Determine the [X, Y] coordinate at the center of the cell enclosing the given text.  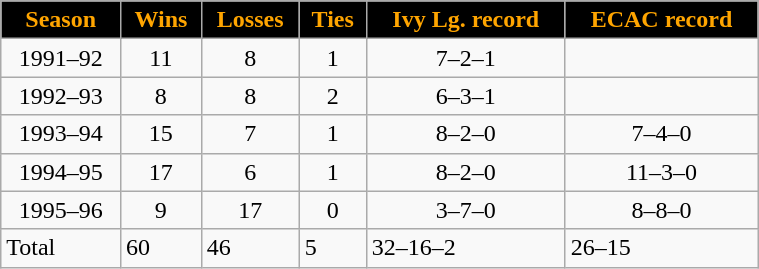
8–8–0 [661, 210]
1994–95 [61, 172]
Wins [162, 20]
1992–93 [61, 96]
Losses [250, 20]
Season [61, 20]
Ties [332, 20]
15 [162, 134]
9 [162, 210]
ECAC record [661, 20]
1993–94 [61, 134]
7 [250, 134]
60 [162, 248]
5 [332, 248]
7–4–0 [661, 134]
1991–92 [61, 58]
1995–96 [61, 210]
3–7–0 [466, 210]
26–15 [661, 248]
Total [61, 248]
46 [250, 248]
Ivy Lg. record [466, 20]
0 [332, 210]
11 [162, 58]
6–3–1 [466, 96]
6 [250, 172]
7–2–1 [466, 58]
32–16–2 [466, 248]
2 [332, 96]
11–3–0 [661, 172]
